Output the [x, y] coordinate of the center of the cell containing the given text.  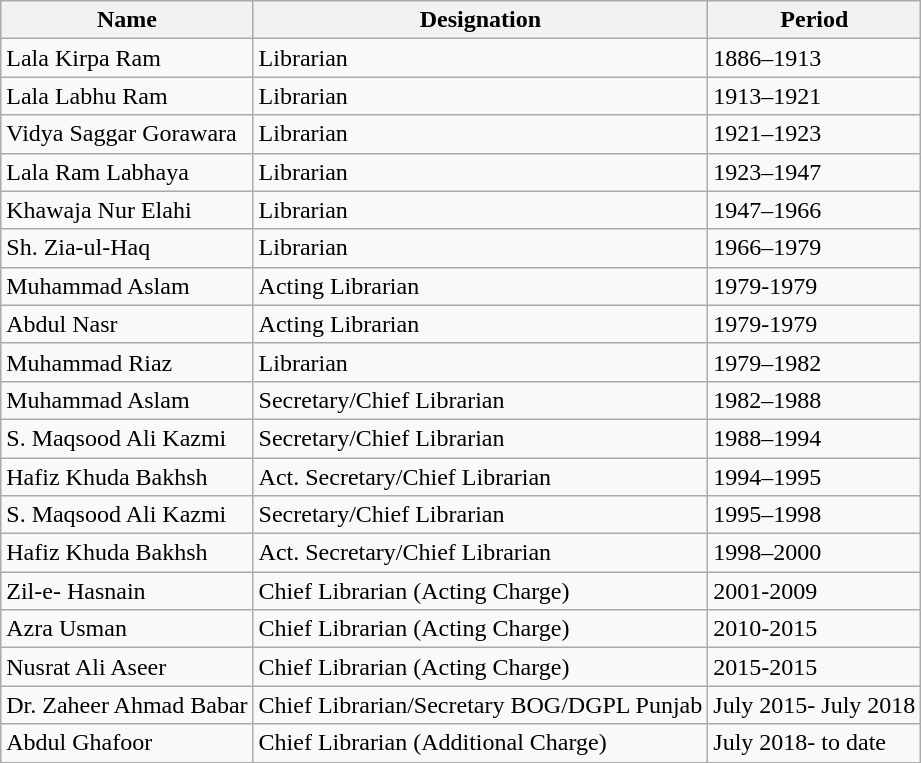
Nusrat Ali Aseer [127, 667]
1921–1923 [814, 134]
1994–1995 [814, 477]
1998–2000 [814, 553]
Lala Ram Labhaya [127, 172]
1995–1998 [814, 515]
2015-2015 [814, 667]
1966–1979 [814, 248]
Chief Librarian (Additional Charge) [480, 743]
Lala Kirpa Ram [127, 58]
Sh. Zia-ul-Haq [127, 248]
July 2018- to date [814, 743]
Muhammad Riaz [127, 362]
1982–1988 [814, 400]
Period [814, 20]
Dr. Zaheer Ahmad Babar [127, 705]
Azra Usman [127, 629]
Designation [480, 20]
1923–1947 [814, 172]
Vidya Saggar Gorawara [127, 134]
1913–1921 [814, 96]
1988–1994 [814, 438]
2010-2015 [814, 629]
1947–1966 [814, 210]
Abdul Ghafoor [127, 743]
Abdul Nasr [127, 324]
July 2015- July 2018 [814, 705]
2001-2009 [814, 591]
Khawaja Nur Elahi [127, 210]
Zil-e- Hasnain [127, 591]
1886–1913 [814, 58]
Lala Labhu Ram [127, 96]
Chief Librarian/Secretary BOG/DGPL Punjab [480, 705]
Name [127, 20]
1979–1982 [814, 362]
